Identify which cell holds the provided text, then report its (X, Y) central coordinate. 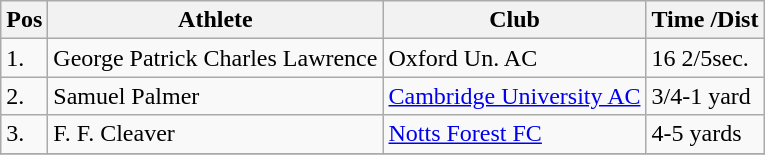
4-5 yards (705, 134)
16 2/5sec. (705, 58)
Club (514, 20)
2. (24, 96)
Cambridge University AC (514, 96)
F. F. Cleaver (216, 134)
3. (24, 134)
Oxford Un. AC (514, 58)
George Patrick Charles Lawrence (216, 58)
1. (24, 58)
Notts Forest FC (514, 134)
3/4-1 yard (705, 96)
Time /Dist (705, 20)
Pos (24, 20)
Samuel Palmer (216, 96)
Athlete (216, 20)
